Detect which cell encompasses the target text, then output its [X, Y] center coordinate. 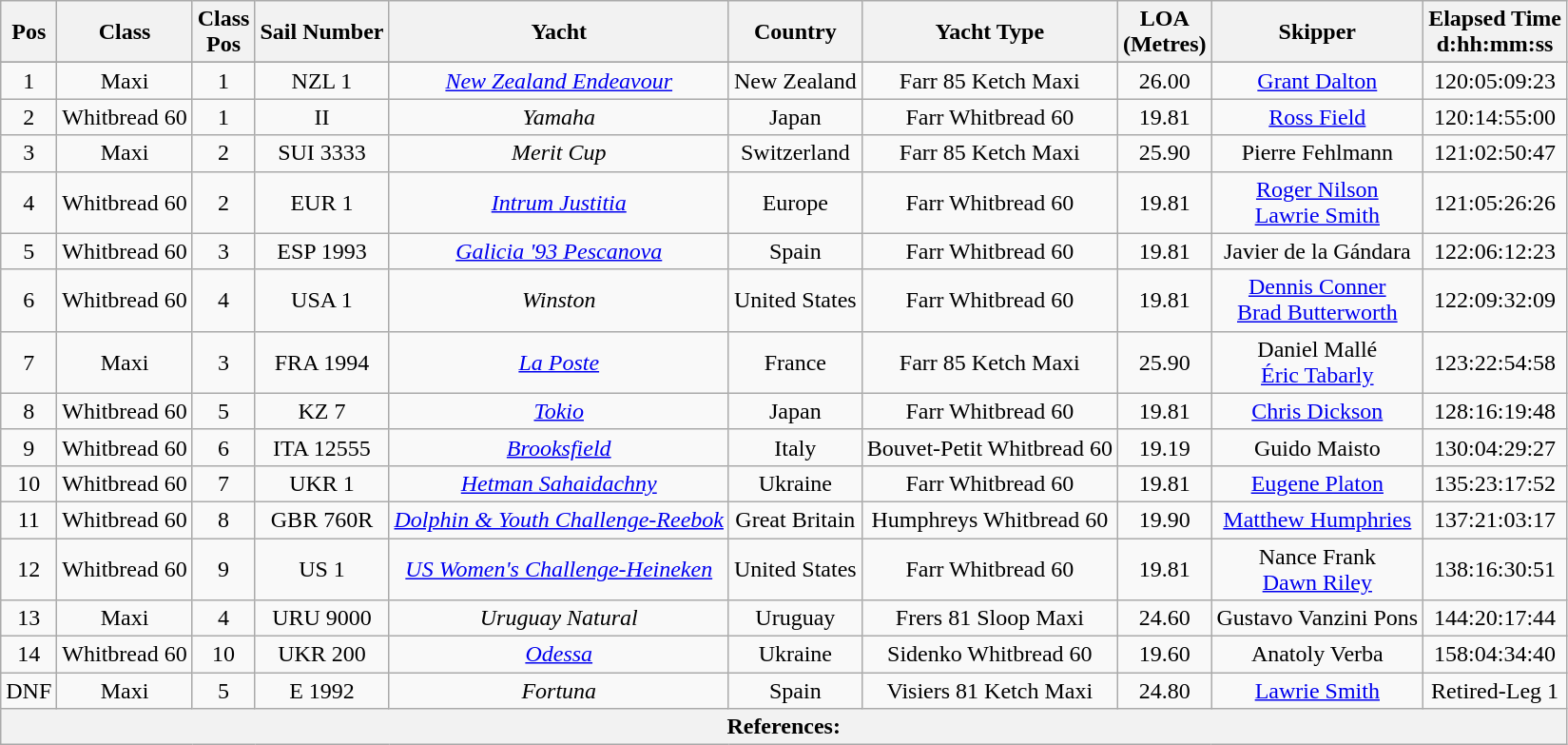
Sail Number [321, 32]
13 [29, 618]
19.19 [1164, 447]
Gustavo Vanzini Pons [1318, 618]
Uruguay [795, 618]
GBR 760R [321, 520]
Yacht [559, 32]
Odessa [559, 655]
ESP 1993 [321, 251]
19.60 [1164, 655]
Class Pos [223, 32]
URU 9000 [321, 618]
Guido Maisto [1318, 447]
Chris Dickson [1318, 411]
Humphreys Whitbread 60 [989, 520]
FRA 1994 [321, 362]
Roger Nilson Lawrie Smith [1318, 202]
Uruguay Natural [559, 618]
120:14:55:00 [1495, 117]
Class [125, 32]
ITA 12555 [321, 447]
Tokio [559, 411]
Bouvet-Petit Whitbread 60 [989, 447]
Dennis Conner Brad Butterworth [1318, 301]
E 1992 [321, 691]
120:05:09:23 [1495, 81]
12 [29, 569]
Javier de la Gándara [1318, 251]
Italy [795, 447]
France [795, 362]
Elapsed Timed:hh:mm:ss [1495, 32]
130:04:29:27 [1495, 447]
EUR 1 [321, 202]
24.80 [1164, 691]
Great Britain [795, 520]
NZL 1 [321, 81]
123:22:54:58 [1495, 362]
122:06:12:23 [1495, 251]
Nance Frank Dawn Riley [1318, 569]
Country [795, 32]
SUI 3333 [321, 153]
121:02:50:47 [1495, 153]
US 1 [321, 569]
Eugene Platon [1318, 483]
Pos [29, 32]
Daniel Mallé Éric Tabarly [1318, 362]
135:23:17:52 [1495, 483]
Europe [795, 202]
Sidenko Whitbread 60 [989, 655]
Lawrie Smith [1318, 691]
UKR 1 [321, 483]
UKR 200 [321, 655]
DNF [29, 691]
Dolphin & Youth Challenge-Reebok [559, 520]
144:20:17:44 [1495, 618]
USA 1 [321, 301]
158:04:34:40 [1495, 655]
19.90 [1164, 520]
Yacht Type [989, 32]
Switzerland [795, 153]
Pierre Fehlmann [1318, 153]
Fortuna [559, 691]
Matthew Humphries [1318, 520]
137:21:03:17 [1495, 520]
KZ 7 [321, 411]
Merit Cup [559, 153]
26.00 [1164, 81]
Yamaha [559, 117]
122:09:32:09 [1495, 301]
Grant Dalton [1318, 81]
138:16:30:51 [1495, 569]
II [321, 117]
References: [784, 727]
New Zealand [795, 81]
La Poste [559, 362]
Visiers 81 Ketch Maxi [989, 691]
New Zealand Endeavour [559, 81]
11 [29, 520]
Retired-Leg 1 [1495, 691]
Galicia '93 Pescanova [559, 251]
24.60 [1164, 618]
Skipper [1318, 32]
Winston [559, 301]
128:16:19:48 [1495, 411]
LOA(Metres) [1164, 32]
Ross Field [1318, 117]
Intrum Justitia [559, 202]
US Women's Challenge-Heineken [559, 569]
14 [29, 655]
121:05:26:26 [1495, 202]
Anatoly Verba [1318, 655]
Frers 81 Sloop Maxi [989, 618]
Brooksfield [559, 447]
Hetman Sahaidachny [559, 483]
